Output the (x, y) coordinate of the center of the cell containing the given text.  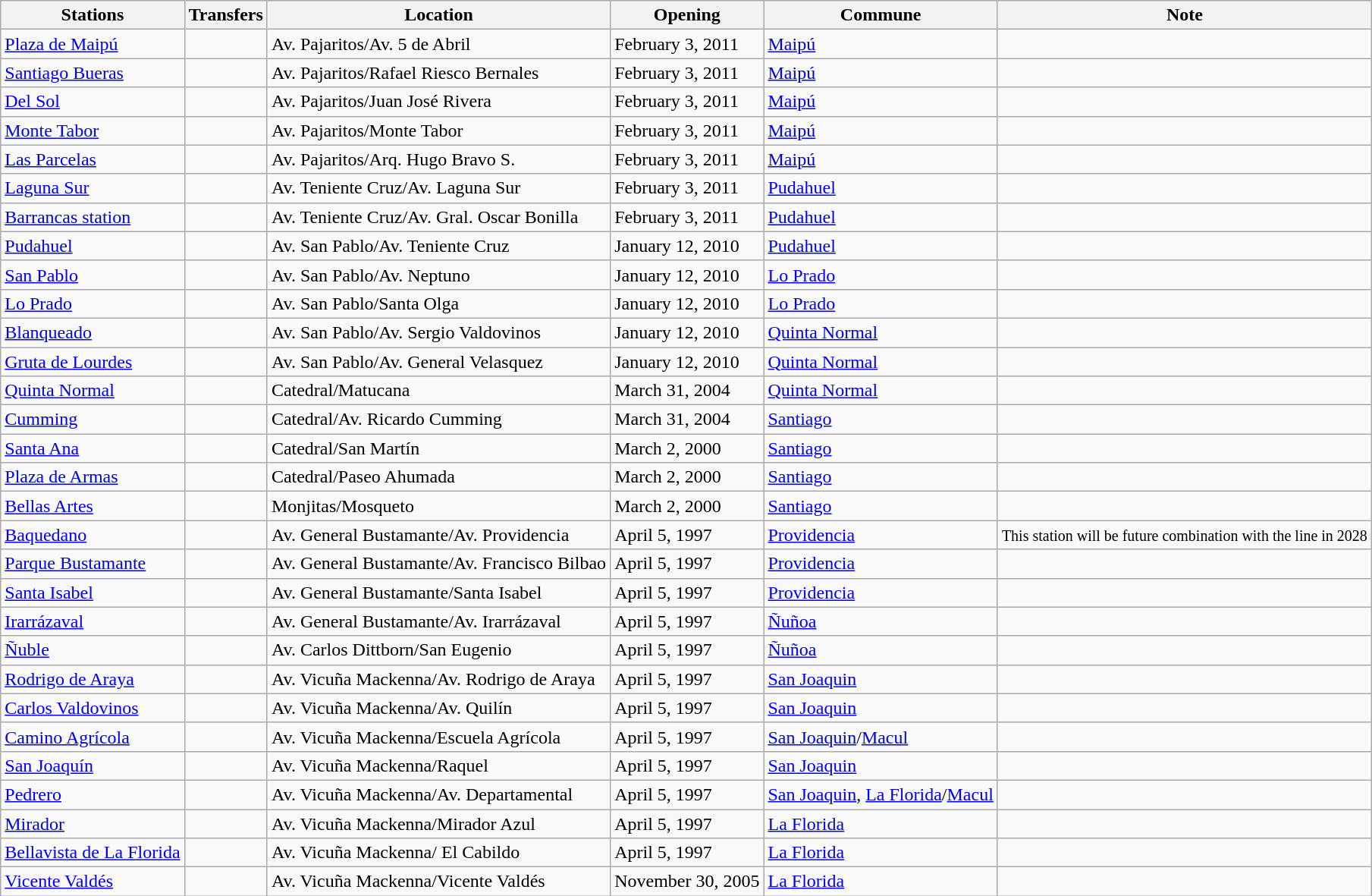
San Pablo (93, 275)
Commune (881, 15)
Monte Tabor (93, 130)
San Joaquin/Macul (881, 737)
This station will be future combination with the line in 2028 (1185, 535)
Av. Teniente Cruz/Av. Laguna Sur (438, 188)
Carlos Valdovinos (93, 708)
Catedral/Paseo Ahumada (438, 477)
Las Parcelas (93, 159)
Av. General Bustamante/Av. Francisco Bilbao (438, 564)
Bellas Artes (93, 506)
Del Sol (93, 102)
Stations (93, 15)
Plaza de Maipú (93, 44)
Av. Pajaritos/Rafael Riesco Bernales (438, 73)
Ñuble (93, 650)
Location (438, 15)
Opening (687, 15)
Catedral/San Martín (438, 448)
Plaza de Armas (93, 477)
Note (1185, 15)
Av. Vicuña Mackenna/Mirador Azul (438, 823)
Camino Agrícola (93, 737)
Catedral/Av. Ricardo Cumming (438, 420)
Transfers (226, 15)
Mirador (93, 823)
Av. San Pablo/Santa Olga (438, 303)
Av. Vicuña Mackenna/Av. Rodrigo de Araya (438, 679)
Av. Pajaritos/Arq. Hugo Bravo S. (438, 159)
Av. Vicuña Mackenna/ El Cabildo (438, 853)
Vicente Valdés (93, 882)
Av. General Bustamante/Santa Isabel (438, 593)
San Joaquin, La Florida/Macul (881, 794)
Parque Bustamante (93, 564)
Av. Vicuña Mackenna/Raquel (438, 766)
Cumming (93, 420)
Santiago Bueras (93, 73)
Pedrero (93, 794)
Av. Vicuña Mackenna/Escuela Agrícola (438, 737)
Av. San Pablo/Av. Sergio Valdovinos (438, 332)
Santa Isabel (93, 593)
Av. San Pablo/Av. Neptuno (438, 275)
Barrancas station (93, 217)
San Joaquín (93, 766)
Av. Vicuña Mackenna/Vicente Valdés (438, 882)
Rodrigo de Araya (93, 679)
Catedral/Matucana (438, 391)
Av. San Pablo/Av. Teniente Cruz (438, 246)
Av. Pajaritos/Monte Tabor (438, 130)
Gruta de Lourdes (93, 362)
Blanqueado (93, 332)
Baquedano (93, 535)
Av. General Bustamante/Av. Providencia (438, 535)
Irarrázaval (93, 621)
Av. Pajaritos/Av. 5 de Abril (438, 44)
November 30, 2005 (687, 882)
Av. Vicuña Mackenna/Av. Departamental (438, 794)
Av. Carlos Dittborn/San Eugenio (438, 650)
Bellavista de La Florida (93, 853)
Av. Vicuña Mackenna/Av. Quilín (438, 708)
Av. General Bustamante/Av. Irarrázaval (438, 621)
Monjitas/Mosqueto (438, 506)
Av. San Pablo/Av. General Velasquez (438, 362)
Santa Ana (93, 448)
Laguna Sur (93, 188)
Av. Teniente Cruz/Av. Gral. Oscar Bonilla (438, 217)
Av. Pajaritos/Juan José Rivera (438, 102)
